Return [X, Y] of the center of cell containing provided text 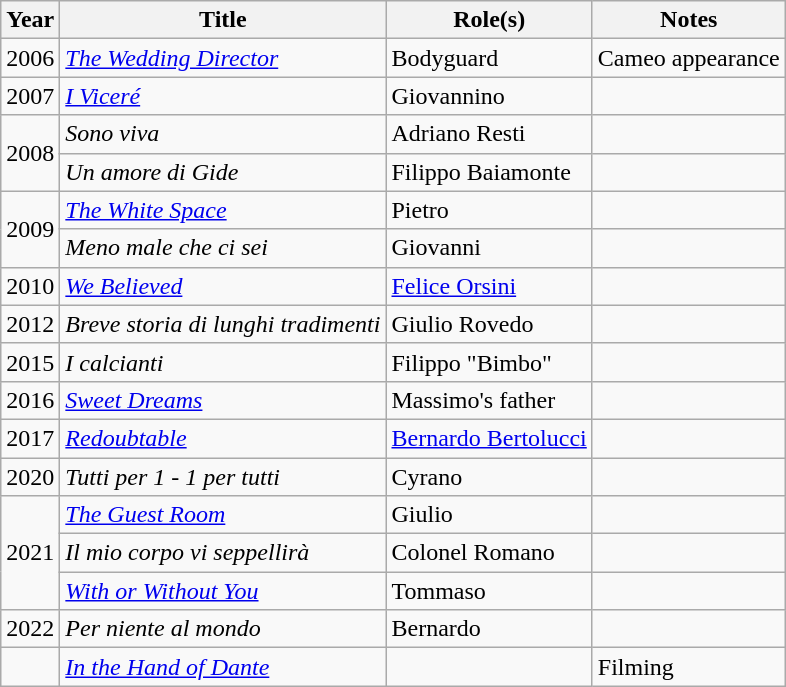
2006 [30, 58]
2015 [30, 362]
Giovannino [489, 96]
The Wedding Director [223, 58]
Bernardo Bertolucci [489, 438]
Redoubtable [223, 438]
With or Without You [223, 591]
Un amore di Gide [223, 172]
Tommaso [489, 591]
Sono viva [223, 134]
I Viceré [223, 96]
2020 [30, 477]
Giovanni [489, 248]
Tutti per 1 - 1 per tutti [223, 477]
2021 [30, 553]
Giulio Rovedo [489, 324]
Filming [688, 667]
2017 [30, 438]
The White Space [223, 210]
2007 [30, 96]
2016 [30, 400]
Cameo appearance [688, 58]
Year [30, 20]
Pietro [489, 210]
Giulio [489, 515]
Adriano Resti [489, 134]
Filippo Baiamonte [489, 172]
Bernardo [489, 629]
Massimo's father [489, 400]
We Believed [223, 286]
Per niente al mondo [223, 629]
Felice Orsini [489, 286]
Title [223, 20]
Bodyguard [489, 58]
Meno male che ci sei [223, 248]
Role(s) [489, 20]
Colonel Romano [489, 553]
Il mio corpo vi seppellirà [223, 553]
Cyrano [489, 477]
I calcianti [223, 362]
2010 [30, 286]
Filippo "Bimbo" [489, 362]
2008 [30, 153]
Notes [688, 20]
2022 [30, 629]
2009 [30, 229]
2012 [30, 324]
The Guest Room [223, 515]
In the Hand of Dante [223, 667]
Sweet Dreams [223, 400]
Breve storia di lunghi tradimenti [223, 324]
